Identify which cell holds the provided text, then report its (x, y) central coordinate. 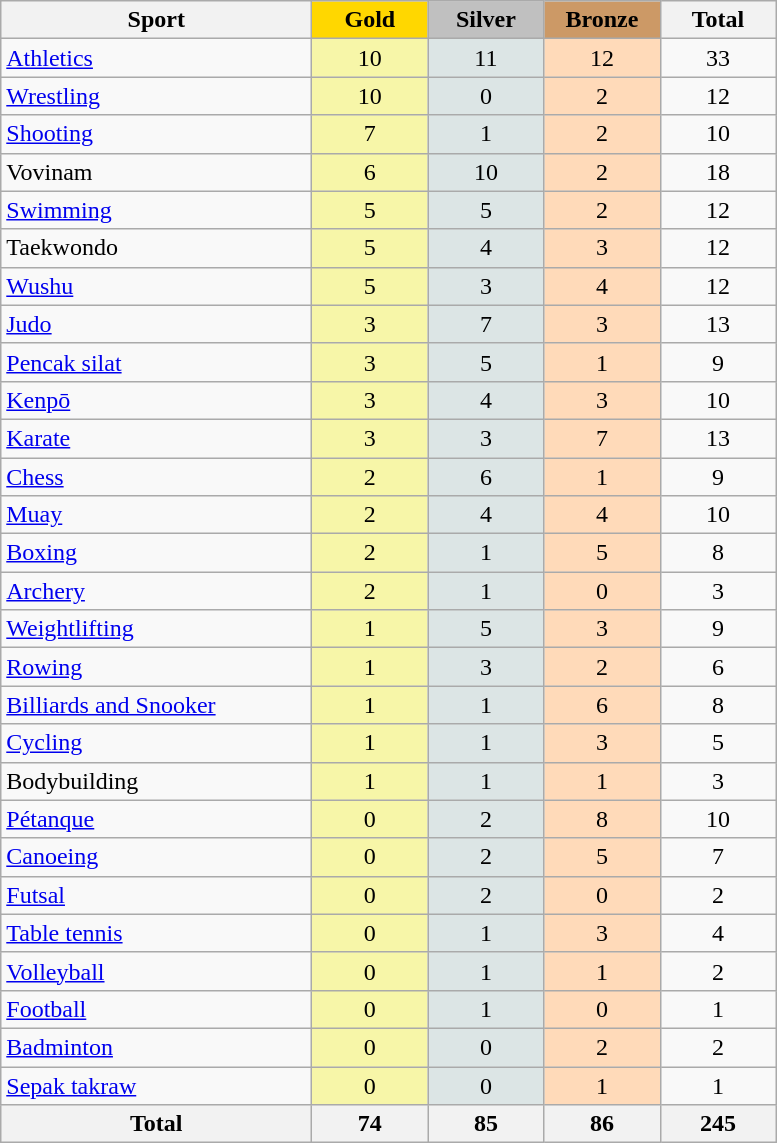
74 (370, 1124)
Volleyball (156, 971)
Silver (486, 20)
Karate (156, 438)
245 (718, 1124)
Gold (370, 20)
Sepak takraw (156, 1085)
Pencak silat (156, 362)
Boxing (156, 553)
Judo (156, 324)
Canoeing (156, 857)
85 (486, 1124)
Kenpō (156, 400)
Taekwondo (156, 248)
Shooting (156, 134)
Bronze (602, 20)
Bodybuilding (156, 781)
Muay (156, 515)
Billiards and Snooker (156, 705)
86 (602, 1124)
11 (486, 58)
Rowing (156, 667)
Weightlifting (156, 629)
Futsal (156, 895)
33 (718, 58)
Football (156, 1009)
Pétanque (156, 819)
Wrestling (156, 96)
Vovinam (156, 172)
Archery (156, 591)
Sport (156, 20)
Chess (156, 477)
Table tennis (156, 933)
Cycling (156, 743)
18 (718, 172)
Athletics (156, 58)
Badminton (156, 1047)
Swimming (156, 210)
Wushu (156, 286)
